Determine the (x, y) coordinate at the center of the cell enclosing the given text.  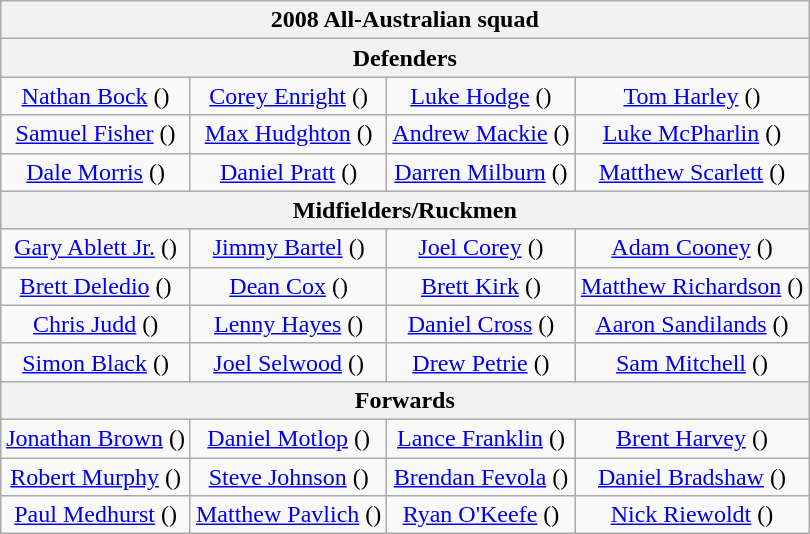
Defenders (405, 58)
Luke Hodge () (481, 96)
Luke McPharlin () (692, 134)
Gary Ablett Jr. () (96, 248)
Dale Morris () (96, 172)
Max Hudghton () (288, 134)
Joel Corey () (481, 248)
Darren Milburn () (481, 172)
Andrew Mackie () (481, 134)
Robert Murphy () (96, 477)
Brett Deledio () (96, 286)
Daniel Cross () (481, 324)
Brendan Fevola () (481, 477)
Matthew Pavlich () (288, 515)
Samuel Fisher () (96, 134)
Nathan Bock () (96, 96)
Adam Cooney () (692, 248)
Aaron Sandilands () (692, 324)
Tom Harley () (692, 96)
Brett Kirk () (481, 286)
Lance Franklin () (481, 438)
Midfielders/Ruckmen (405, 210)
Matthew Richardson () (692, 286)
Daniel Pratt () (288, 172)
Brent Harvey () (692, 438)
Forwards (405, 400)
Steve Johnson () (288, 477)
Drew Petrie () (481, 362)
Ryan O'Keefe () (481, 515)
Matthew Scarlett () (692, 172)
Simon Black () (96, 362)
2008 All-Australian squad (405, 20)
Dean Cox () (288, 286)
Lenny Hayes () (288, 324)
Paul Medhurst () (96, 515)
Daniel Motlop () (288, 438)
Jonathan Brown () (96, 438)
Corey Enright () (288, 96)
Chris Judd () (96, 324)
Joel Selwood () (288, 362)
Sam Mitchell () (692, 362)
Nick Riewoldt () (692, 515)
Jimmy Bartel () (288, 248)
Daniel Bradshaw () (692, 477)
